Determine the (X, Y) coordinate at the center of the cell enclosing the given text.  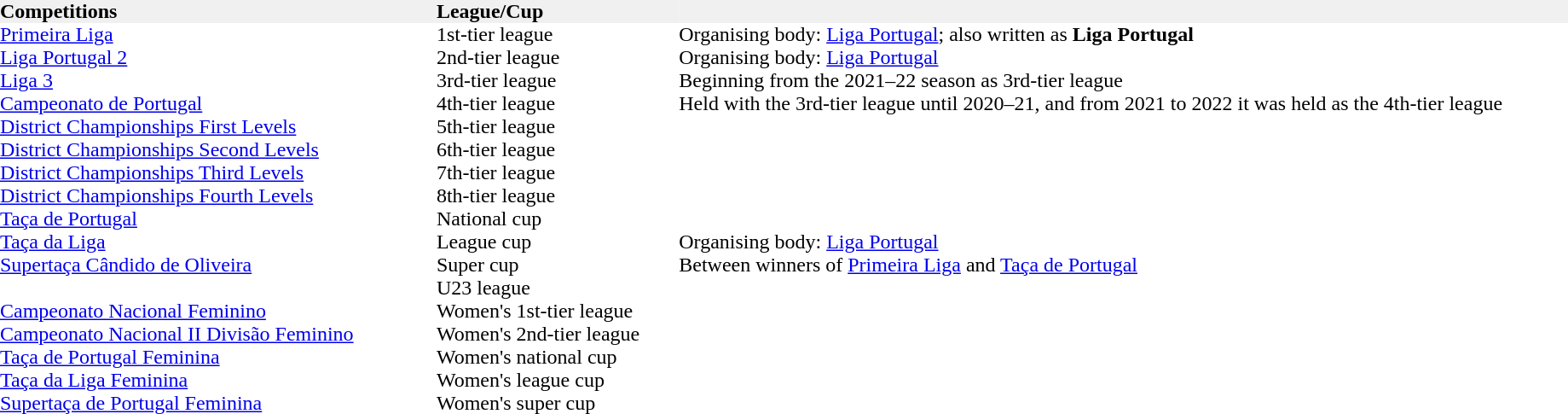
District Championships Fourth Levels (218, 196)
U23 league (558, 289)
District Championships First Levels (218, 126)
District Championships Second Levels (218, 150)
3rd-tier league (558, 80)
Beginning from the 2021–22 season as 3rd-tier league (1124, 80)
Taça da Liga Feminina (218, 381)
Women's 1st-tier league (558, 311)
Taça de Portugal Feminina (218, 357)
4th-tier league (558, 104)
Campeonato de Portugal (218, 104)
Liga 3 (218, 80)
Women's league cup (558, 381)
Taça da Liga (218, 242)
Campeonato Nacional II Divisão Feminino (218, 335)
Primeira Liga (218, 34)
Organising body: Liga Portugal; also written as Liga Portugal (1124, 34)
Campeonato Nacional Feminino (218, 311)
Taça de Portugal (218, 219)
National cup (558, 219)
District Championships Third Levels (218, 172)
7th-tier league (558, 172)
Between winners of Primeira Liga and Taça de Portugal (1124, 265)
Liga Portugal 2 (218, 58)
Super cup (558, 265)
Held with the 3rd-tier league until 2020–21, and from 2021 to 2022 it was held as the 4th-tier league (1124, 104)
5th-tier league (558, 126)
2nd-tier league (558, 58)
League/Cup (558, 12)
6th-tier league (558, 150)
League cup (558, 242)
Competitions (218, 12)
Women's 2nd-tier league (558, 335)
Supertaça Cândido de Oliveira (218, 265)
1st-tier league (558, 34)
Women's national cup (558, 357)
8th-tier league (558, 196)
